Capture the cell that displays the provided text and extract its (x, y) central coordinate. 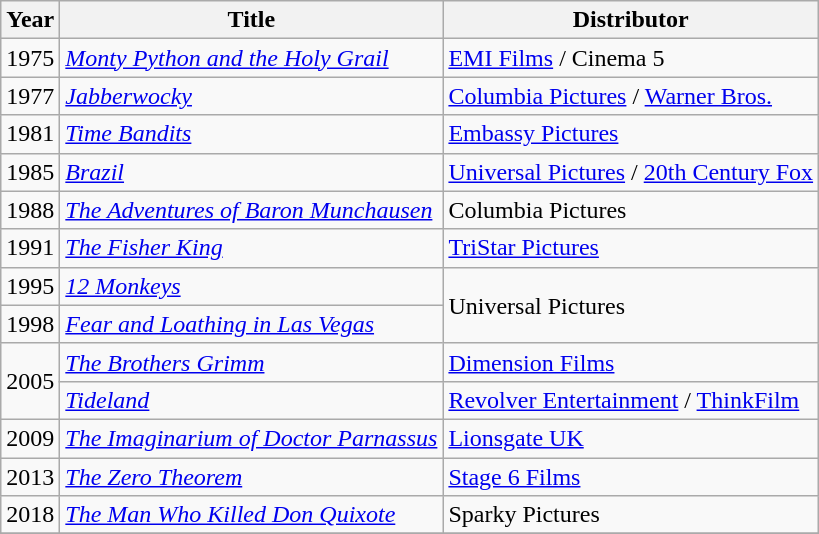
Embassy Pictures (631, 134)
The Fisher King (252, 248)
1991 (30, 248)
Columbia Pictures (631, 210)
Jabberwocky (252, 96)
2005 (30, 381)
1998 (30, 324)
1985 (30, 172)
1981 (30, 134)
1975 (30, 58)
Universal Pictures / 20th Century Fox (631, 172)
Title (252, 20)
2018 (30, 515)
Stage 6 Films (631, 477)
Year (30, 20)
2009 (30, 438)
1995 (30, 286)
Brazil (252, 172)
1988 (30, 210)
Time Bandits (252, 134)
Columbia Pictures / Warner Bros. (631, 96)
Tideland (252, 400)
Distributor (631, 20)
The Brothers Grimm (252, 362)
The Imaginarium of Doctor Parnassus (252, 438)
Monty Python and the Holy Grail (252, 58)
Sparky Pictures (631, 515)
The Zero Theorem (252, 477)
2013 (30, 477)
The Man Who Killed Don Quixote (252, 515)
12 Monkeys (252, 286)
Dimension Films (631, 362)
Fear and Loathing in Las Vegas (252, 324)
TriStar Pictures (631, 248)
Lionsgate UK (631, 438)
Revolver Entertainment / ThinkFilm (631, 400)
1977 (30, 96)
The Adventures of Baron Munchausen (252, 210)
EMI Films / Cinema 5 (631, 58)
Universal Pictures (631, 305)
